Search for the cell housing the specified text and yield its [X, Y] center coordinate. 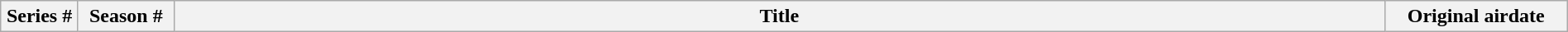
Original airdate [1475, 16]
Season # [126, 16]
Series # [40, 16]
Title [779, 16]
